For the text-containing cell, return its midpoint in [x, y] coordinate format. 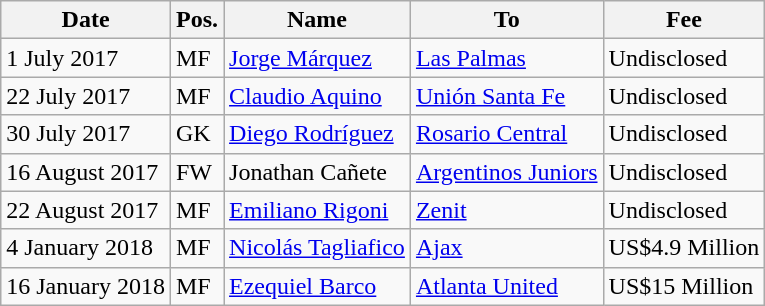
1 July 2017 [86, 58]
FW [196, 172]
US$4.9 Million [684, 248]
16 January 2018 [86, 286]
4 January 2018 [86, 248]
GK [196, 134]
Las Palmas [506, 58]
30 July 2017 [86, 134]
Zenit [506, 210]
Pos. [196, 20]
Rosario Central [506, 134]
Name [318, 20]
Ajax [506, 248]
To [506, 20]
US$15 Million [684, 286]
16 August 2017 [86, 172]
Unión Santa Fe [506, 96]
Date [86, 20]
Ezequiel Barco [318, 286]
Nicolás Tagliafico [318, 248]
Claudio Aquino [318, 96]
Jorge Márquez [318, 58]
Atlanta United [506, 286]
Fee [684, 20]
22 August 2017 [86, 210]
Jonathan Cañete [318, 172]
Argentinos Juniors [506, 172]
Emiliano Rigoni [318, 210]
22 July 2017 [86, 96]
Diego Rodríguez [318, 134]
